Search for the cell housing the specified text and yield its [x, y] center coordinate. 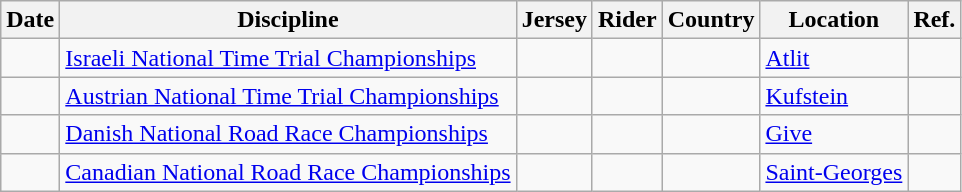
Rider [627, 20]
Date [30, 20]
Jersey [554, 20]
Country [711, 20]
Israeli National Time Trial Championships [288, 58]
Give [834, 134]
Ref. [934, 20]
Kufstein [834, 96]
Canadian National Road Race Championships [288, 172]
Atlit [834, 58]
Discipline [288, 20]
Danish National Road Race Championships [288, 134]
Location [834, 20]
Austrian National Time Trial Championships [288, 96]
Saint-Georges [834, 172]
